Capture the cell that displays the provided text and extract its [x, y] central coordinate. 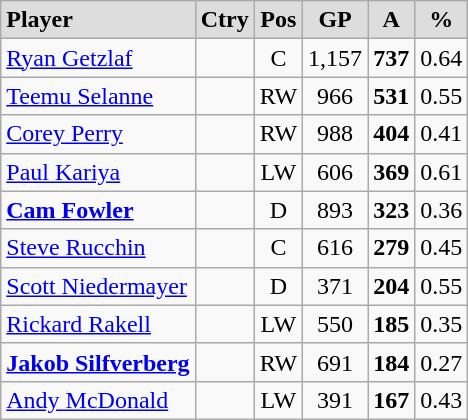
323 [392, 210]
371 [336, 286]
Rickard Rakell [98, 324]
0.27 [442, 362]
616 [336, 248]
606 [336, 172]
167 [392, 400]
531 [392, 96]
550 [336, 324]
0.64 [442, 58]
0.36 [442, 210]
391 [336, 400]
988 [336, 134]
% [442, 20]
Player [98, 20]
Ctry [224, 20]
Cam Fowler [98, 210]
185 [392, 324]
Corey Perry [98, 134]
0.43 [442, 400]
966 [336, 96]
204 [392, 286]
1,157 [336, 58]
0.41 [442, 134]
404 [392, 134]
0.35 [442, 324]
Steve Rucchin [98, 248]
Ryan Getzlaf [98, 58]
369 [392, 172]
0.45 [442, 248]
Jakob Silfverberg [98, 362]
737 [392, 58]
Teemu Selanne [98, 96]
Paul Kariya [98, 172]
184 [392, 362]
0.61 [442, 172]
Pos [278, 20]
Andy McDonald [98, 400]
279 [392, 248]
691 [336, 362]
A [392, 20]
GP [336, 20]
893 [336, 210]
Scott Niedermayer [98, 286]
